Return the [x, y] coordinate for the center point of the cell that contains the specified text.  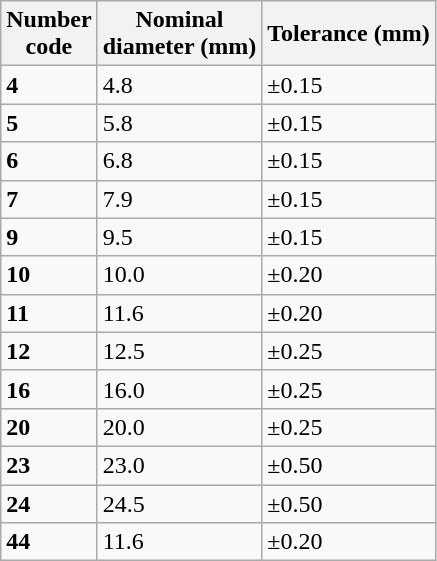
16 [49, 389]
23.0 [180, 465]
9.5 [180, 237]
10 [49, 275]
4.8 [180, 85]
20 [49, 427]
9 [49, 237]
Number code [49, 34]
24.5 [180, 503]
7 [49, 199]
6 [49, 161]
12.5 [180, 351]
10.0 [180, 275]
6.8 [180, 161]
16.0 [180, 389]
20.0 [180, 427]
12 [49, 351]
24 [49, 503]
4 [49, 85]
23 [49, 465]
Tolerance (mm) [348, 34]
5.8 [180, 123]
5 [49, 123]
Nominal diameter (mm) [180, 34]
44 [49, 542]
7.9 [180, 199]
11 [49, 313]
